Capture the cell that displays the provided text and extract its (x, y) central coordinate. 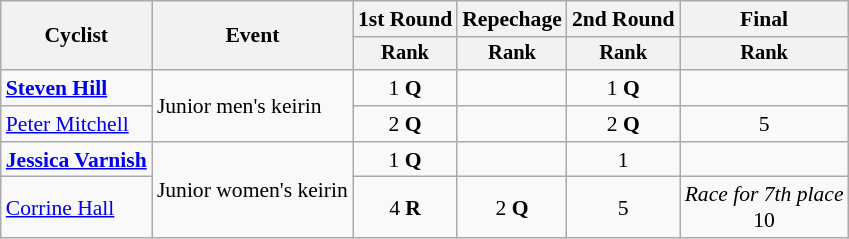
Junior men's keirin (252, 106)
Cyclist (76, 36)
2nd Round (624, 19)
Corrine Hall (76, 208)
4 R (405, 208)
1st Round (405, 19)
Event (252, 36)
Jessica Varnish (76, 160)
Peter Mitchell (76, 124)
Junior women's keirin (252, 190)
Repechage (512, 19)
Final (764, 19)
1 (624, 160)
Race for 7th place10 (764, 208)
Steven Hill (76, 88)
